Identify which cell holds the provided text, then report its [x, y] central coordinate. 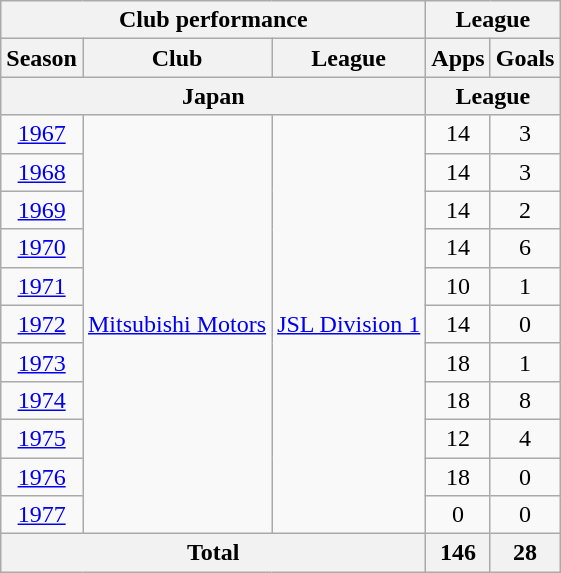
1977 [42, 515]
Club performance [214, 20]
Japan [214, 96]
Club [176, 58]
8 [525, 400]
4 [525, 438]
12 [458, 438]
1974 [42, 400]
Season [42, 58]
1970 [42, 248]
Total [214, 553]
1971 [42, 286]
28 [525, 553]
6 [525, 248]
1969 [42, 210]
1973 [42, 362]
1975 [42, 438]
1967 [42, 134]
JSL Division 1 [349, 324]
1976 [42, 477]
Apps [458, 58]
1968 [42, 172]
10 [458, 286]
146 [458, 553]
Mitsubishi Motors [176, 324]
2 [525, 210]
1972 [42, 324]
Goals [525, 58]
